Provide the (X, Y) coordinate of the cell's center where the given text is located.  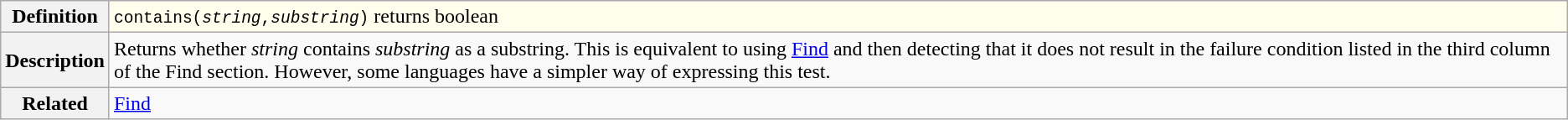
Related (55, 103)
Description (55, 60)
contains(string,substring) returns boolean (838, 17)
Find (838, 103)
Definition (55, 17)
